Find where the given text appears and provide that cell's center as (x, y) coordinate. 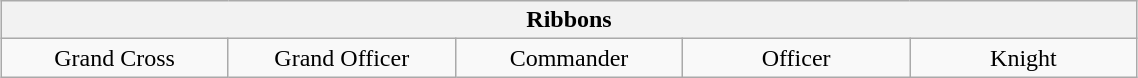
Ribbons (569, 20)
Knight (1024, 58)
Officer (796, 58)
Grand Officer (342, 58)
Grand Cross (114, 58)
Commander (568, 58)
